Find where the given text appears and provide that cell's center as [x, y] coordinate. 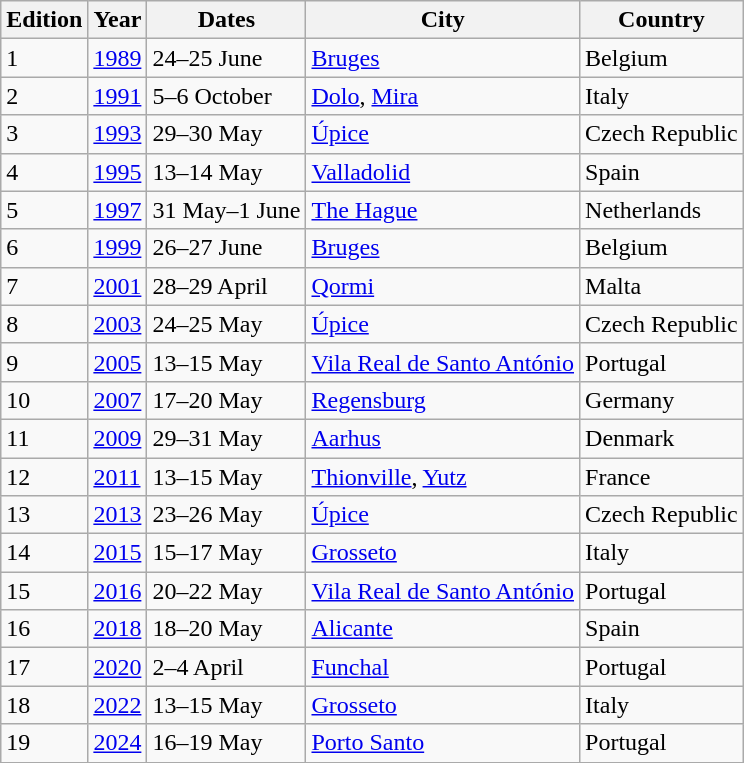
18–20 May [226, 629]
2009 [118, 438]
9 [44, 362]
1989 [118, 58]
1991 [118, 96]
2016 [118, 591]
31 May–1 June [226, 210]
2015 [118, 553]
Aarhus [443, 438]
Edition [44, 20]
29–30 May [226, 134]
15–17 May [226, 553]
14 [44, 553]
The Hague [443, 210]
17–20 May [226, 400]
10 [44, 400]
Denmark [662, 438]
19 [44, 743]
26–27 June [226, 248]
12 [44, 477]
2001 [118, 286]
Porto Santo [443, 743]
7 [44, 286]
4 [44, 172]
City [443, 20]
8 [44, 324]
2013 [118, 515]
2005 [118, 362]
3 [44, 134]
2020 [118, 667]
2018 [118, 629]
16 [44, 629]
Thionville, Yutz [443, 477]
1999 [118, 248]
28–29 April [226, 286]
15 [44, 591]
1997 [118, 210]
2022 [118, 705]
Country [662, 20]
2–4 April [226, 667]
2 [44, 96]
Dolo, Mira [443, 96]
5–6 October [226, 96]
Germany [662, 400]
Valladolid [443, 172]
Netherlands [662, 210]
24–25 May [226, 324]
20–22 May [226, 591]
2007 [118, 400]
Year [118, 20]
France [662, 477]
23–26 May [226, 515]
17 [44, 667]
1 [44, 58]
24–25 June [226, 58]
13 [44, 515]
Malta [662, 286]
11 [44, 438]
29–31 May [226, 438]
Dates [226, 20]
1993 [118, 134]
Regensburg [443, 400]
2024 [118, 743]
Funchal [443, 667]
13–14 May [226, 172]
2003 [118, 324]
Alicante [443, 629]
5 [44, 210]
16–19 May [226, 743]
2011 [118, 477]
6 [44, 248]
1995 [118, 172]
Qormi [443, 286]
18 [44, 705]
